Identify which cell holds the provided text, then report its [X, Y] central coordinate. 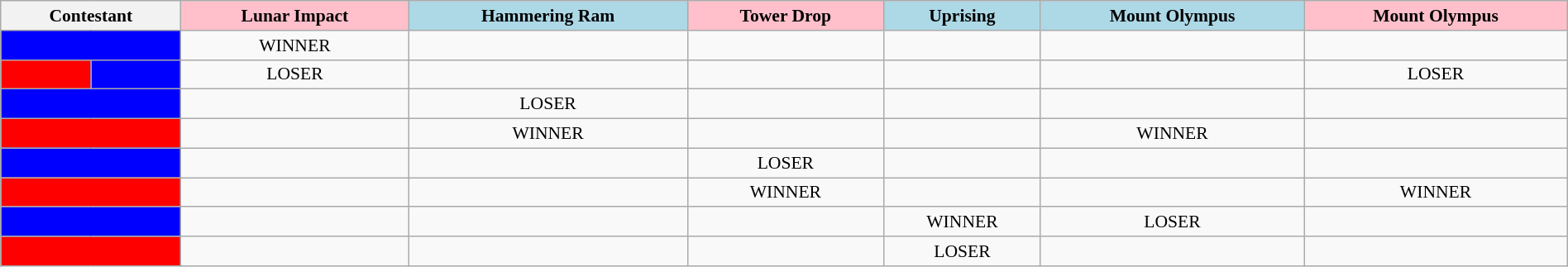
Contestant [91, 16]
Hammering Ram [547, 16]
Uprising [963, 16]
Tower Drop [786, 16]
Lunar Impact [294, 16]
